Determine the (x, y) coordinate at the center of the cell enclosing the given text.  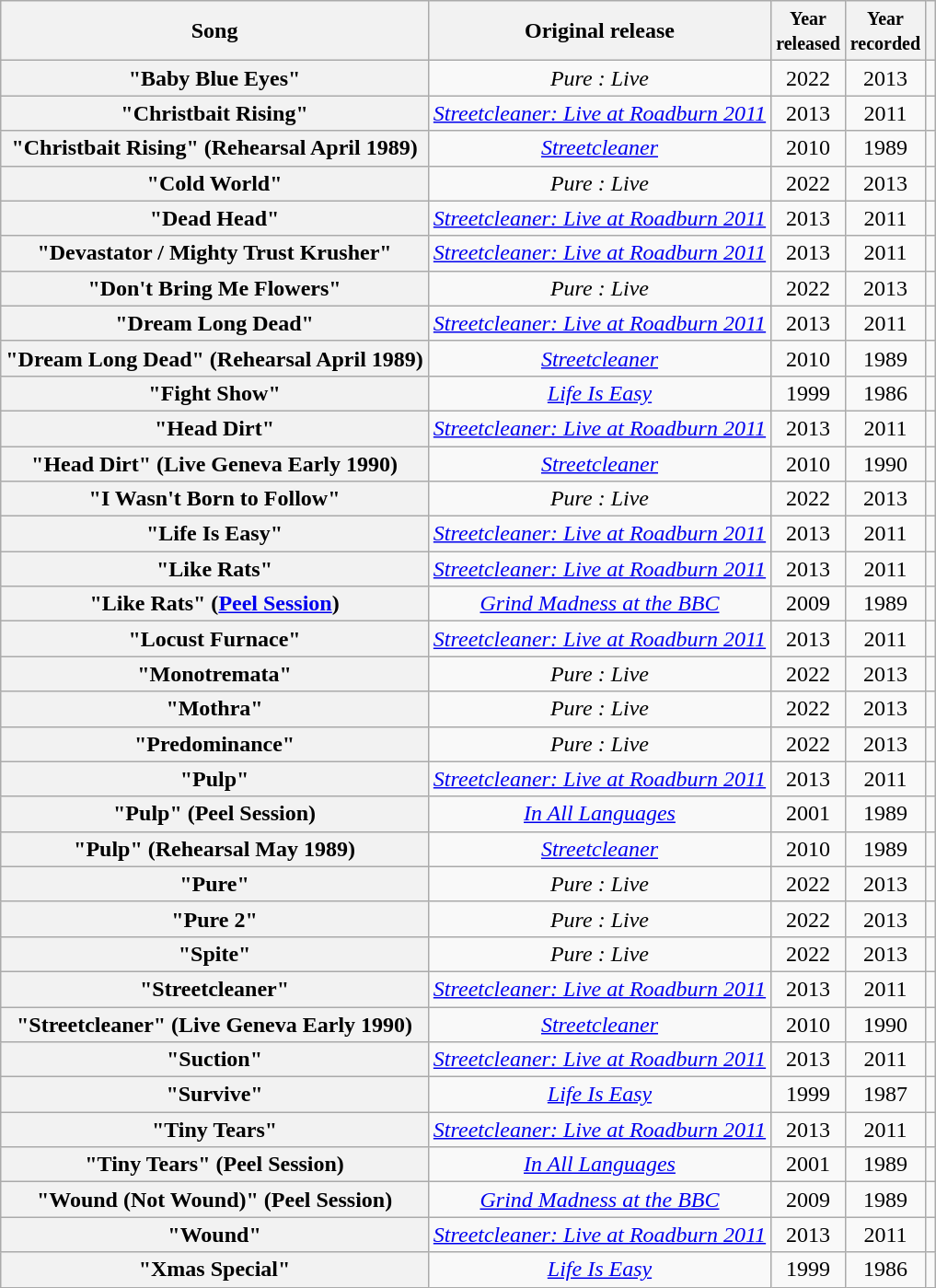
"Christbait Rising" (215, 113)
"Mothra" (215, 709)
"Don't Bring Me Flowers" (215, 288)
"Streetcleaner" (Live Geneva Early 1990) (215, 1025)
"Pulp" (Rehearsal May 1989) (215, 849)
"Monotremata" (215, 674)
"Dead Head" (215, 218)
"Streetcleaner" (215, 989)
"Pulp" (Peel Session) (215, 814)
"Devastator / Mighty Trust Krusher" (215, 253)
"Pure" (215, 884)
"Wound (Not Wound)" (Peel Session) (215, 1200)
"Fight Show" (215, 393)
"Like Rats" (Peel Session) (215, 604)
Original release (599, 31)
"Locust Furnace" (215, 639)
"Baby Blue Eyes" (215, 78)
"Tiny Tears" (215, 1130)
"I Wasn't Born to Follow" (215, 499)
"Predominance" (215, 744)
"Pure 2" (215, 919)
"Xmas Special" (215, 1270)
Song (215, 31)
"Tiny Tears" (Peel Session) (215, 1165)
"Cold World" (215, 183)
"Suction" (215, 1060)
Yearreleased (808, 31)
"Life Is Easy" (215, 534)
"Spite" (215, 954)
1987 (885, 1095)
Yearrecorded (885, 31)
"Dream Long Dead" (Rehearsal April 1989) (215, 358)
"Christbait Rising" (Rehearsal April 1989) (215, 148)
"Head Dirt" (215, 428)
"Head Dirt" (Live Geneva Early 1990) (215, 463)
"Like Rats" (215, 569)
"Wound" (215, 1235)
"Dream Long Dead" (215, 323)
"Pulp" (215, 779)
"Survive" (215, 1095)
